Output the (x, y) coordinate of the center of the cell containing the given text.  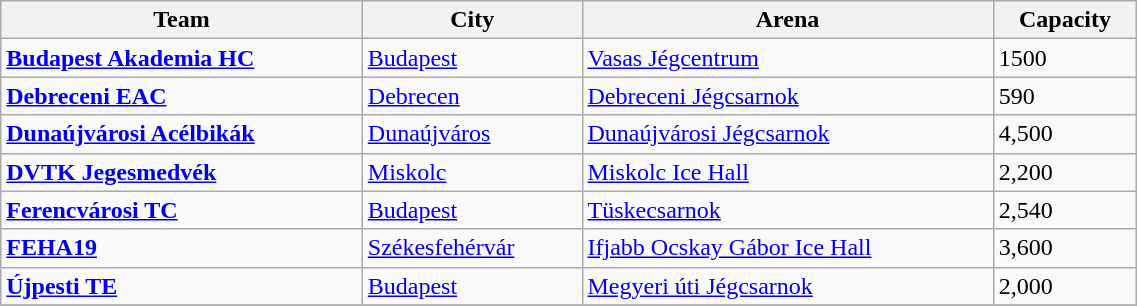
Team (182, 20)
Tüskecsarnok (788, 210)
3,600 (1065, 248)
Újpesti TE (182, 286)
Budapest Akademia HC (182, 58)
1500 (1065, 58)
Capacity (1065, 20)
Székesfehérvár (472, 248)
Dunaújváros (472, 134)
FEHA19 (182, 248)
Megyeri úti Jégcsarnok (788, 286)
Vasas Jégcentrum (788, 58)
590 (1065, 96)
City (472, 20)
2,200 (1065, 172)
4,500 (1065, 134)
Debreceni EAC (182, 96)
Dunaújvárosi Acélbikák (182, 134)
Debrecen (472, 96)
2,000 (1065, 286)
2,540 (1065, 210)
Debreceni Jégcsarnok (788, 96)
Arena (788, 20)
Ferencvárosi TC (182, 210)
DVTK Jegesmedvék (182, 172)
Dunaújvárosi Jégcsarnok (788, 134)
Miskolc Ice Hall (788, 172)
Miskolc (472, 172)
Ifjabb Ocskay Gábor Ice Hall (788, 248)
